Output the (X, Y) coordinate of the center of the cell containing the given text.  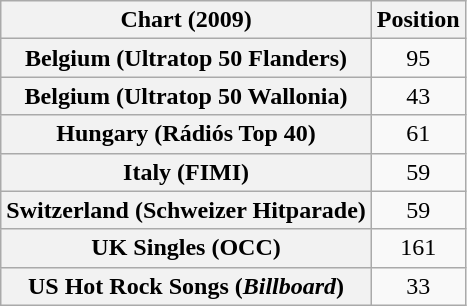
Belgium (Ultratop 50 Flanders) (186, 58)
US Hot Rock Songs (Billboard) (186, 286)
161 (418, 248)
Hungary (Rádiós Top 40) (186, 134)
95 (418, 58)
Switzerland (Schweizer Hitparade) (186, 210)
Italy (FIMI) (186, 172)
Position (418, 20)
Chart (2009) (186, 20)
UK Singles (OCC) (186, 248)
61 (418, 134)
43 (418, 96)
Belgium (Ultratop 50 Wallonia) (186, 96)
33 (418, 286)
